Capture the cell that displays the provided text and extract its [x, y] central coordinate. 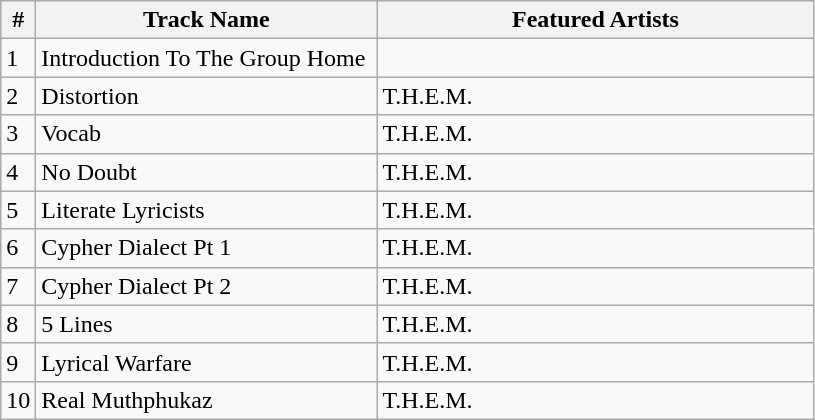
Track Name [206, 20]
No Doubt [206, 172]
Distortion [206, 96]
Literate Lyricists [206, 210]
10 [18, 400]
# [18, 20]
Cypher Dialect Pt 2 [206, 286]
5 [18, 210]
7 [18, 286]
9 [18, 362]
2 [18, 96]
6 [18, 248]
Cypher Dialect Pt 1 [206, 248]
Introduction To The Group Home [206, 58]
Lyrical Warfare [206, 362]
3 [18, 134]
4 [18, 172]
5 Lines [206, 324]
Vocab [206, 134]
Featured Artists [596, 20]
Real Muthphukaz [206, 400]
8 [18, 324]
1 [18, 58]
